Detect which cell encompasses the target text, then output its (x, y) center coordinate. 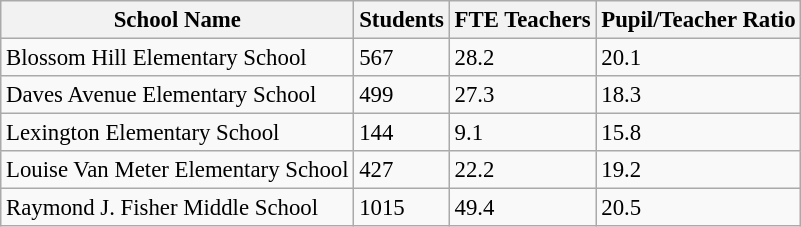
Pupil/Teacher Ratio (698, 20)
1015 (402, 208)
15.8 (698, 133)
Students (402, 20)
567 (402, 58)
49.4 (522, 208)
Daves Avenue Elementary School (178, 95)
Lexington Elementary School (178, 133)
Raymond J. Fisher Middle School (178, 208)
27.3 (522, 95)
School Name (178, 20)
144 (402, 133)
9.1 (522, 133)
18.3 (698, 95)
28.2 (522, 58)
20.1 (698, 58)
Louise Van Meter Elementary School (178, 170)
427 (402, 170)
22.2 (522, 170)
20.5 (698, 208)
FTE Teachers (522, 20)
19.2 (698, 170)
499 (402, 95)
Blossom Hill Elementary School (178, 58)
